Determine the [x, y] coordinate at the center of the cell enclosing the given text.  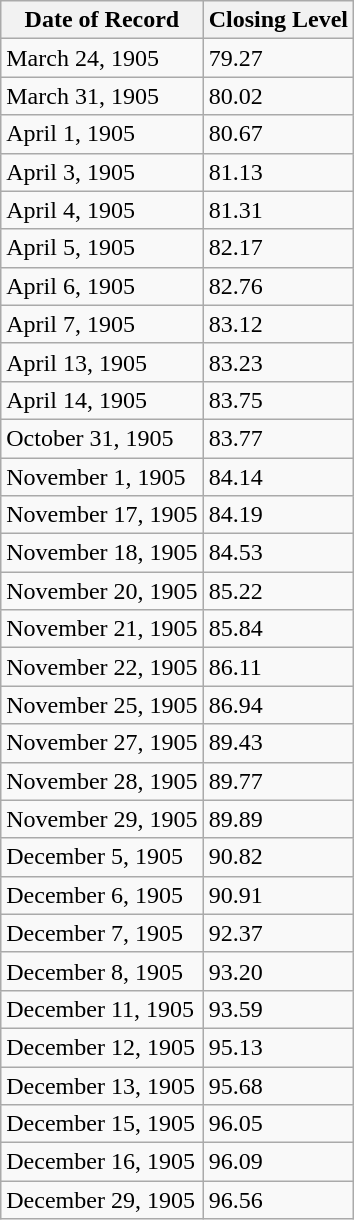
April 1, 1905 [102, 134]
November 20, 1905 [102, 591]
83.23 [278, 362]
November 29, 1905 [102, 819]
April 4, 1905 [102, 210]
November 25, 1905 [102, 705]
84.53 [278, 553]
92.37 [278, 933]
November 18, 1905 [102, 553]
83.75 [278, 400]
April 14, 1905 [102, 400]
April 13, 1905 [102, 362]
80.02 [278, 96]
96.56 [278, 1200]
90.91 [278, 895]
November 17, 1905 [102, 515]
96.09 [278, 1162]
95.13 [278, 1047]
89.89 [278, 819]
December 16, 1905 [102, 1162]
April 7, 1905 [102, 324]
November 22, 1905 [102, 667]
April 3, 1905 [102, 172]
84.19 [278, 515]
April 5, 1905 [102, 248]
March 31, 1905 [102, 96]
82.17 [278, 248]
December 5, 1905 [102, 857]
80.67 [278, 134]
86.11 [278, 667]
85.84 [278, 629]
96.05 [278, 1124]
79.27 [278, 58]
November 1, 1905 [102, 477]
90.82 [278, 857]
November 21, 1905 [102, 629]
December 11, 1905 [102, 1009]
December 7, 1905 [102, 933]
December 6, 1905 [102, 895]
85.22 [278, 591]
March 24, 1905 [102, 58]
October 31, 1905 [102, 438]
82.76 [278, 286]
83.12 [278, 324]
89.77 [278, 781]
December 15, 1905 [102, 1124]
December 12, 1905 [102, 1047]
81.13 [278, 172]
93.59 [278, 1009]
83.77 [278, 438]
December 13, 1905 [102, 1085]
November 27, 1905 [102, 743]
93.20 [278, 971]
December 8, 1905 [102, 971]
Date of Record [102, 20]
81.31 [278, 210]
84.14 [278, 477]
89.43 [278, 743]
Closing Level [278, 20]
95.68 [278, 1085]
November 28, 1905 [102, 781]
December 29, 1905 [102, 1200]
April 6, 1905 [102, 286]
86.94 [278, 705]
